Provide the [X, Y] coordinate of the cell's center where the given text is located.  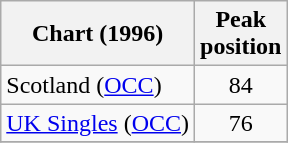
76 [241, 123]
Scotland (OCC) [98, 85]
UK Singles (OCC) [98, 123]
84 [241, 85]
Peakposition [241, 34]
Chart (1996) [98, 34]
